Extract the [x, y] coordinate from the center of the cell holding the provided text.  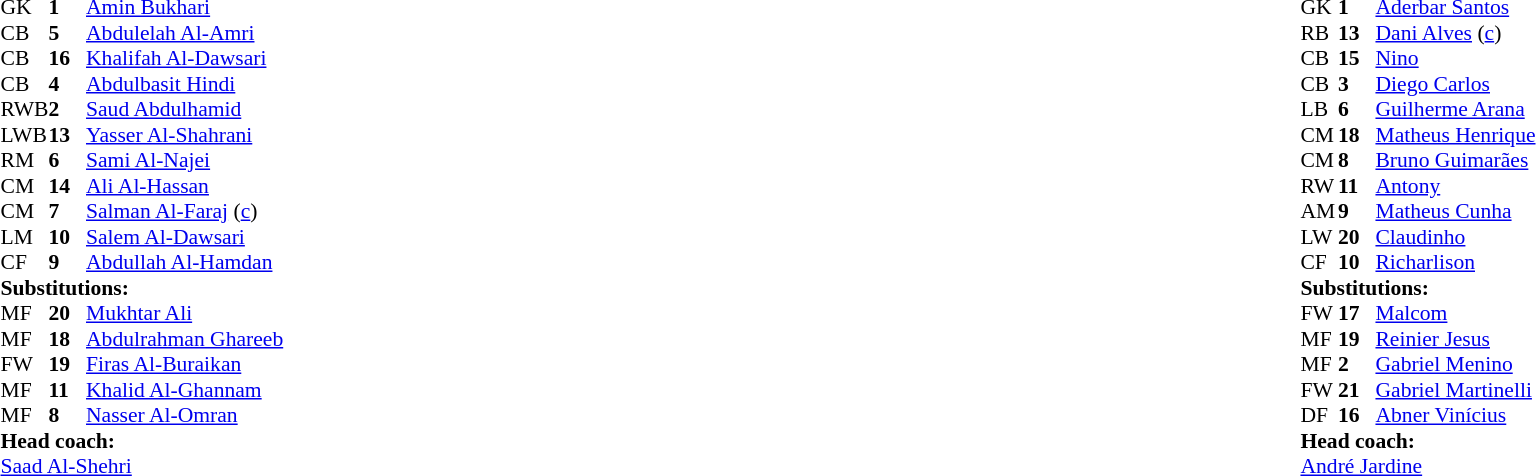
Richarlison [1455, 263]
Malcom [1455, 313]
LM [24, 237]
Nino [1455, 59]
Salem Al-Dawsari [184, 237]
Reinier Jesus [1455, 339]
Mukhtar Ali [184, 313]
21 [1357, 390]
Antony [1455, 186]
RB [1319, 33]
Abdullah Al-Hamdan [184, 263]
Firas Al-Buraikan [184, 365]
Nasser Al-Omran [184, 415]
Gabriel Menino [1455, 365]
RW [1319, 186]
AM [1319, 211]
Ali Al-Hassan [184, 186]
Dani Alves (c) [1455, 33]
Bruno Guimarães [1455, 161]
LWB [24, 135]
Matheus Henrique [1455, 135]
DF [1319, 415]
Abner Vinícius [1455, 415]
17 [1357, 313]
Gabriel Martinelli [1455, 390]
Abdulrahman Ghareeb [184, 339]
4 [67, 84]
Abdulbasit Hindi [184, 84]
5 [67, 33]
Saud Abdulhamid [184, 109]
15 [1357, 59]
Salman Al-Faraj (c) [184, 211]
3 [1357, 84]
Abdulelah Al-Amri [184, 33]
RWB [24, 109]
Sami Al-Najei [184, 161]
Guilherme Arana [1455, 109]
Yasser Al-Shahrani [184, 135]
LB [1319, 109]
Diego Carlos [1455, 84]
LW [1319, 237]
Claudinho [1455, 237]
Khalid Al-Ghannam [184, 390]
7 [67, 211]
Matheus Cunha [1455, 211]
14 [67, 186]
RM [24, 161]
Khalifah Al-Dawsari [184, 59]
